Find where the given text appears and provide that cell's center as [x, y] coordinate. 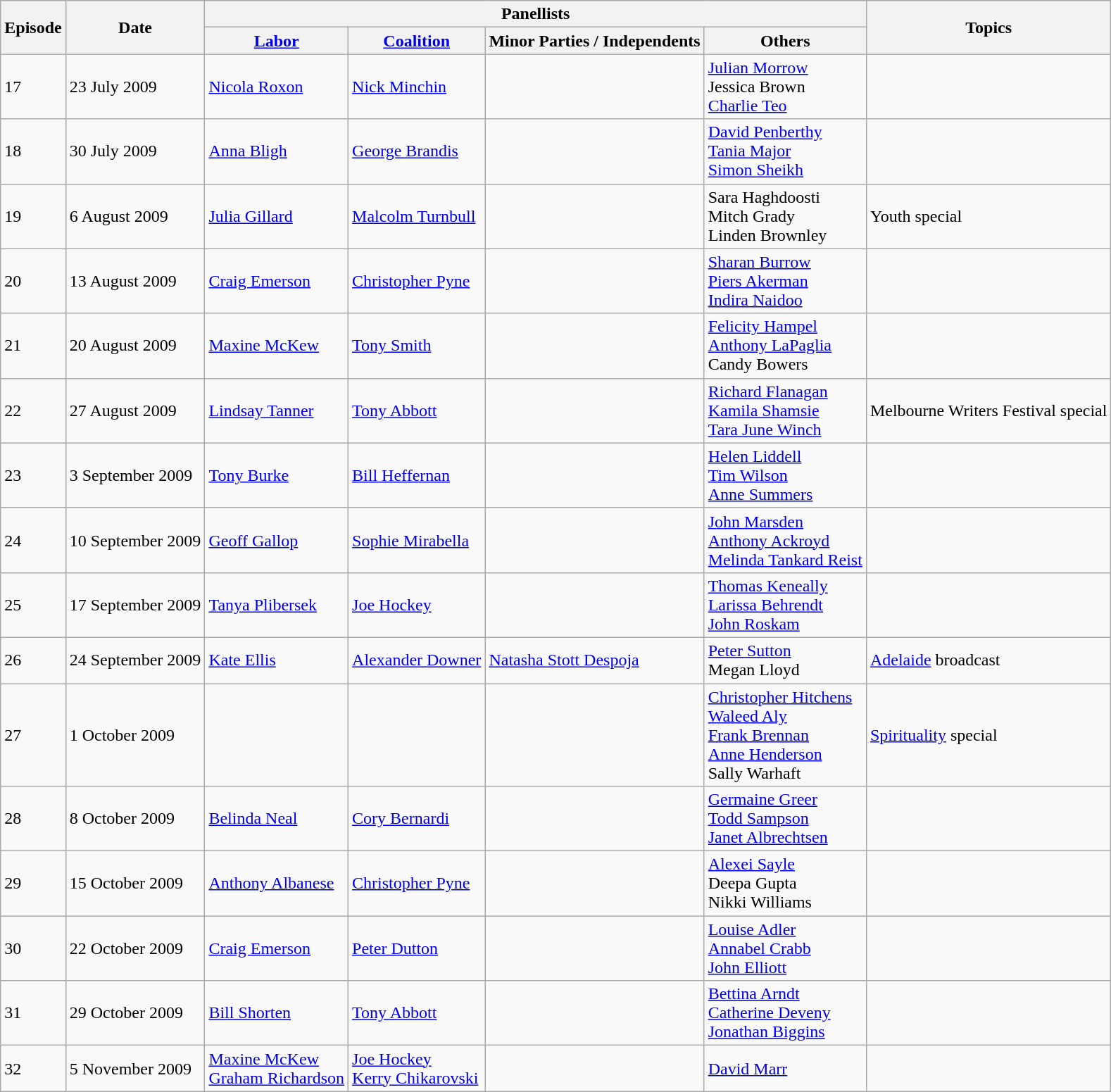
Kate Ellis [277, 660]
Minor Parties / Independents [594, 41]
Panellists [536, 14]
30 July 2009 [135, 151]
Germaine GreerTodd SampsonJanet Albrechtsen [785, 819]
Bill Heffernan [417, 475]
Coalition [417, 41]
1 October 2009 [135, 734]
Episode [33, 27]
13 August 2009 [135, 281]
Labor [277, 41]
Geoff Gallop [277, 540]
David Marr [785, 1069]
22 [33, 410]
Helen LiddellTim WilsonAnne Summers [785, 475]
Bill Shorten [277, 1013]
29 [33, 884]
Tony Smith [417, 346]
22 October 2009 [135, 948]
Joe Hockey [417, 605]
29 October 2009 [135, 1013]
17 September 2009 [135, 605]
31 [33, 1013]
George Brandis [417, 151]
30 [33, 948]
19 [33, 216]
Alexander Downer [417, 660]
Joe HockeyKerry Chikarovski [417, 1069]
20 August 2009 [135, 346]
23 July 2009 [135, 87]
Belinda Neal [277, 819]
18 [33, 151]
27 [33, 734]
Lindsay Tanner [277, 410]
10 September 2009 [135, 540]
Spirituality special [988, 734]
Melbourne Writers Festival special [988, 410]
8 October 2009 [135, 819]
Julian MorrowJessica BrownCharlie Teo [785, 87]
24 September 2009 [135, 660]
Adelaide broadcast [988, 660]
Nicola Roxon [277, 87]
26 [33, 660]
27 August 2009 [135, 410]
Tanya Plibersek [277, 605]
Peter SuttonMegan Lloyd [785, 660]
17 [33, 87]
Richard FlanaganKamila ShamsieTara June Winch [785, 410]
Anthony Albanese [277, 884]
15 October 2009 [135, 884]
23 [33, 475]
24 [33, 540]
Date [135, 27]
Peter Dutton [417, 948]
John MarsdenAnthony AckroydMelinda Tankard Reist [785, 540]
Tony Burke [277, 475]
21 [33, 346]
Christopher HitchensWaleed AlyFrank BrennanAnne HendersonSally Warhaft [785, 734]
Alexei SayleDeepa GuptaNikki Williams [785, 884]
David PenberthyTania MajorSimon Sheikh [785, 151]
Anna Bligh [277, 151]
Sharan BurrowPiers AkermanIndira Naidoo [785, 281]
20 [33, 281]
Maxine McKew [277, 346]
32 [33, 1069]
Sophie Mirabella [417, 540]
Topics [988, 27]
Thomas KeneallyLarissa BehrendtJohn Roskam [785, 605]
Malcolm Turnbull [417, 216]
Youth special [988, 216]
Cory Bernardi [417, 819]
Louise AdlerAnnabel CrabbJohn Elliott [785, 948]
Natasha Stott Despoja [594, 660]
25 [33, 605]
Julia Gillard [277, 216]
28 [33, 819]
5 November 2009 [135, 1069]
Sara HaghdoostiMitch GradyLinden Brownley [785, 216]
6 August 2009 [135, 216]
Nick Minchin [417, 87]
Others [785, 41]
3 September 2009 [135, 475]
Maxine McKewGraham Richardson [277, 1069]
Bettina ArndtCatherine DevenyJonathan Biggins [785, 1013]
Felicity HampelAnthony LaPagliaCandy Bowers [785, 346]
